Identify which cell holds the provided text, then report its [X, Y] central coordinate. 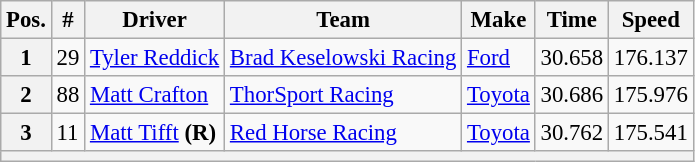
Make [499, 20]
Driver [155, 20]
1 [26, 58]
Pos. [26, 20]
2 [26, 95]
Red Horse Racing [344, 133]
Brad Keselowski Racing [344, 58]
Team [344, 20]
29 [68, 58]
Speed [650, 20]
Matt Tifft (R) [155, 133]
176.137 [650, 58]
Tyler Reddick [155, 58]
175.976 [650, 95]
Time [572, 20]
11 [68, 133]
Matt Crafton [155, 95]
30.686 [572, 95]
3 [26, 133]
ThorSport Racing [344, 95]
30.658 [572, 58]
175.541 [650, 133]
88 [68, 95]
Ford [499, 58]
# [68, 20]
30.762 [572, 133]
